From the cell containing the given text, extract its center point as (X, Y) coordinate. 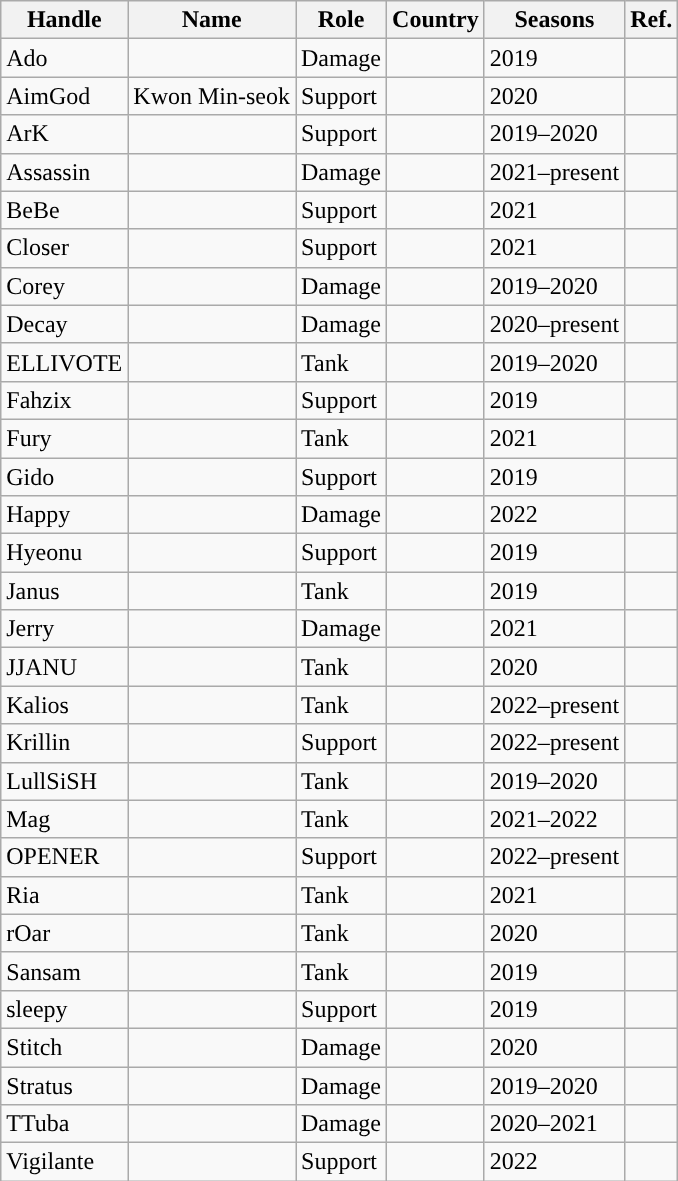
Kalios (64, 705)
ELLIVOTE (64, 362)
Mag (64, 819)
Stitch (64, 1047)
Jerry (64, 629)
Janus (64, 591)
Decay (64, 324)
2020–present (554, 324)
2021–2022 (554, 819)
Ria (64, 895)
Corey (64, 286)
2021–present (554, 172)
BeBe (64, 210)
Closer (64, 248)
Seasons (554, 20)
rOar (64, 933)
Fahzix (64, 400)
TTuba (64, 1124)
Stratus (64, 1085)
Vigilante (64, 1162)
Assassin (64, 172)
Ref. (652, 20)
Ado (64, 58)
AimGod (64, 96)
ArK (64, 134)
Krillin (64, 743)
2020–2021 (554, 1124)
Kwon Min-seok (212, 96)
LullSiSH (64, 781)
OPENER (64, 857)
Handle (64, 20)
Hyeonu (64, 553)
Sansam (64, 971)
Gido (64, 477)
JJANU (64, 667)
Role (342, 20)
Happy (64, 515)
Name (212, 20)
Fury (64, 438)
Country (436, 20)
sleepy (64, 1009)
